Detect which cell encompasses the target text, then output its (X, Y) center coordinate. 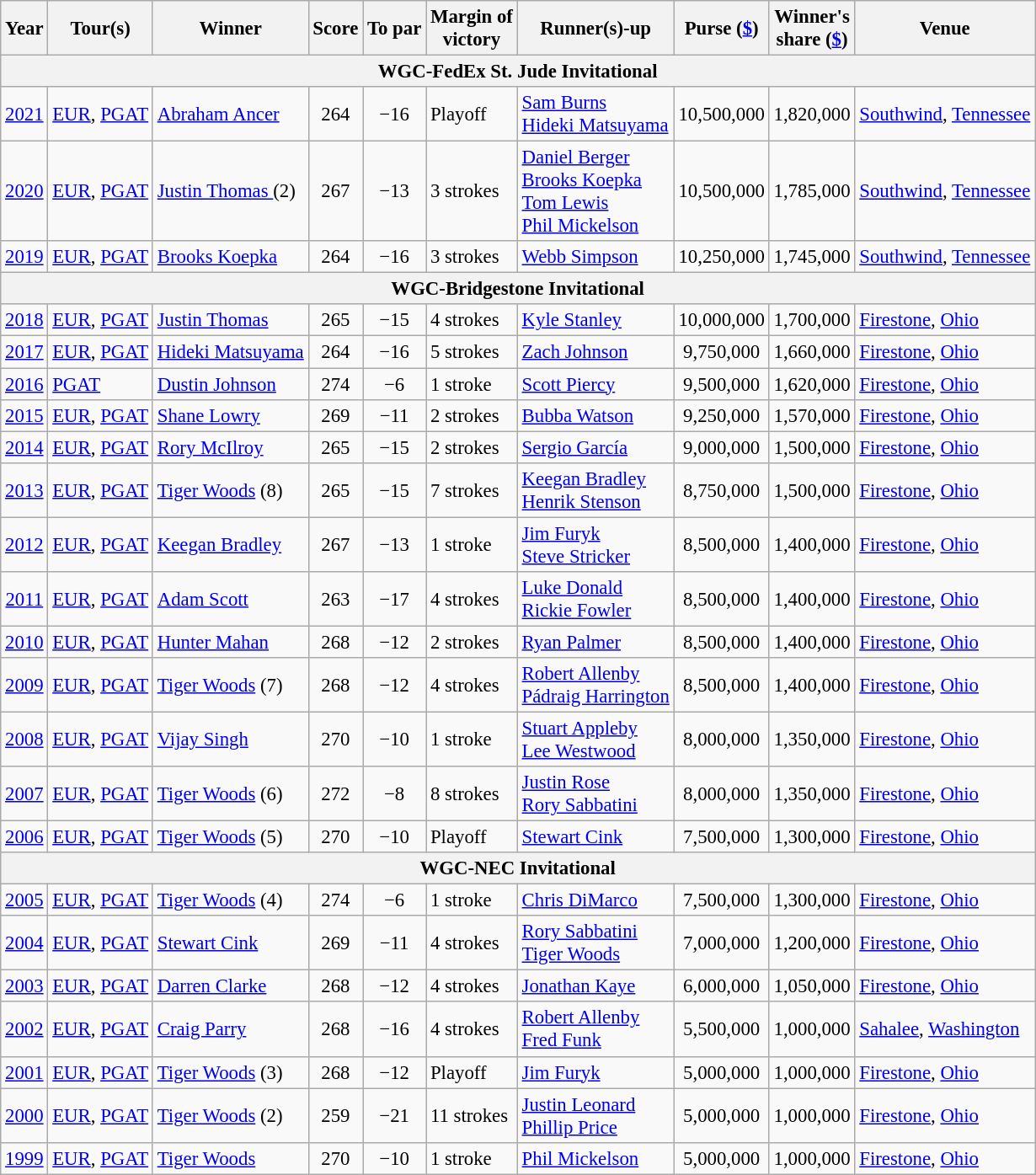
2015 (24, 415)
6,000,000 (721, 986)
Keegan Bradley Henrik Stenson (595, 490)
1,745,000 (812, 257)
Ryan Palmer (595, 642)
2019 (24, 257)
2008 (24, 740)
9,250,000 (721, 415)
To par (394, 29)
9,500,000 (721, 384)
Abraham Ancer (231, 115)
5,500,000 (721, 1029)
Robert Allenby Fred Funk (595, 1029)
Sahalee, Washington (945, 1029)
WGC-FedEx St. Jude Invitational (518, 72)
Craig Parry (231, 1029)
1,700,000 (812, 321)
Darren Clarke (231, 986)
−8 (394, 793)
Luke Donald Rickie Fowler (595, 600)
WGC-NEC Invitational (518, 868)
8 strokes (472, 793)
Purse ($) (721, 29)
Tiger Woods (2) (231, 1115)
11 strokes (472, 1115)
2002 (24, 1029)
Hideki Matsuyama (231, 352)
2007 (24, 793)
−21 (394, 1115)
Tiger Woods (6) (231, 793)
Robert Allenby Pádraig Harrington (595, 686)
2005 (24, 900)
−17 (394, 600)
272 (335, 793)
Tiger Woods (5) (231, 837)
2021 (24, 115)
1,050,000 (812, 986)
Stuart Appleby Lee Westwood (595, 740)
2014 (24, 447)
9,000,000 (721, 447)
2011 (24, 600)
259 (335, 1115)
5 strokes (472, 352)
2001 (24, 1072)
Hunter Mahan (231, 642)
Winner'sshare ($) (812, 29)
Bubba Watson (595, 415)
2003 (24, 986)
Tiger Woods (3) (231, 1072)
1,820,000 (812, 115)
2006 (24, 837)
Justin Rose Rory Sabbatini (595, 793)
10,250,000 (721, 257)
WGC-Bridgestone Invitational (518, 289)
2004 (24, 943)
1,785,000 (812, 192)
Kyle Stanley (595, 321)
2013 (24, 490)
Zach Johnson (595, 352)
Tiger Woods (7) (231, 686)
7,000,000 (721, 943)
2009 (24, 686)
1,620,000 (812, 384)
Phil Mickelson (595, 1158)
2000 (24, 1115)
1999 (24, 1158)
Brooks Koepka (231, 257)
Sergio García (595, 447)
263 (335, 600)
PGAT (101, 384)
Justin Leonard Phillip Price (595, 1115)
Rory McIlroy (231, 447)
Vijay Singh (231, 740)
2020 (24, 192)
2016 (24, 384)
2018 (24, 321)
Webb Simpson (595, 257)
Tiger Woods (4) (231, 900)
7 strokes (472, 490)
Venue (945, 29)
Margin ofvictory (472, 29)
Dustin Johnson (231, 384)
2012 (24, 544)
2017 (24, 352)
9,750,000 (721, 352)
1,200,000 (812, 943)
Tiger Woods (231, 1158)
Justin Thomas (2) (231, 192)
10,000,000 (721, 321)
Jonathan Kaye (595, 986)
Rory Sabbatini Tiger Woods (595, 943)
Jim Furyk Steve Stricker (595, 544)
Keegan Bradley (231, 544)
8,750,000 (721, 490)
Score (335, 29)
2010 (24, 642)
Shane Lowry (231, 415)
Chris DiMarco (595, 900)
Jim Furyk (595, 1072)
Justin Thomas (231, 321)
Daniel Berger Brooks Koepka Tom Lewis Phil Mickelson (595, 192)
Tour(s) (101, 29)
Runner(s)-up (595, 29)
Tiger Woods (8) (231, 490)
Adam Scott (231, 600)
Scott Piercy (595, 384)
1,660,000 (812, 352)
1,570,000 (812, 415)
Winner (231, 29)
Year (24, 29)
Sam Burns Hideki Matsuyama (595, 115)
